Search for the cell housing the specified text and yield its [x, y] center coordinate. 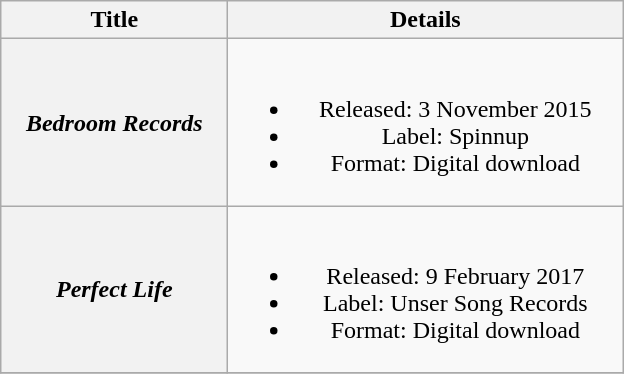
Released: 9 February 2017Label: Unser Song RecordsFormat: Digital download [426, 290]
Details [426, 20]
Released: 3 November 2015Label: SpinnupFormat: Digital download [426, 122]
Perfect Life [114, 290]
Bedroom Records [114, 122]
Title [114, 20]
